Pinpoint the cell where the given text exists, returning its (X, Y) midpoint coordinate. 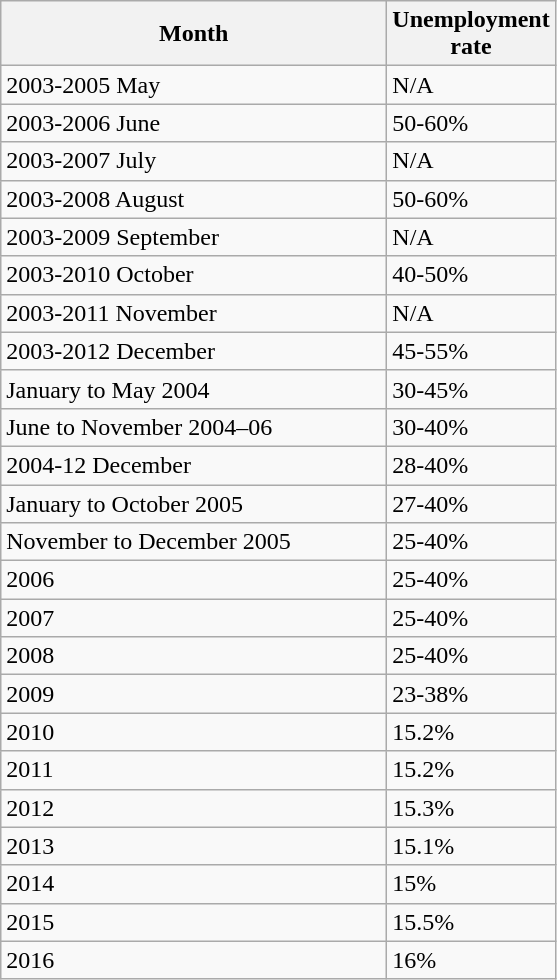
2015 (194, 922)
2012 (194, 808)
2003-2005 May (194, 85)
2003-2007 July (194, 161)
40-50% (471, 275)
30-40% (471, 427)
15.5% (471, 922)
2008 (194, 656)
January to October 2005 (194, 503)
2003-2006 June (194, 123)
Month (194, 34)
2003-2011 November (194, 313)
2014 (194, 884)
2004-12 December (194, 465)
2013 (194, 846)
15% (471, 884)
15.3% (471, 808)
16% (471, 960)
2009 (194, 694)
23-38% (471, 694)
2003-2009 September (194, 237)
June to November 2004–06 (194, 427)
2016 (194, 960)
November to December 2005 (194, 542)
15.1% (471, 846)
2006 (194, 580)
30-45% (471, 389)
2003-2012 December (194, 351)
27-40% (471, 503)
45-55% (471, 351)
2011 (194, 770)
January to May 2004 (194, 389)
Unemploymentrate (471, 34)
2003-2010 October (194, 275)
2007 (194, 618)
2003-2008 August (194, 199)
28-40% (471, 465)
2010 (194, 732)
